Return the [x, y] coordinate for the center point of the cell that contains the specified text.  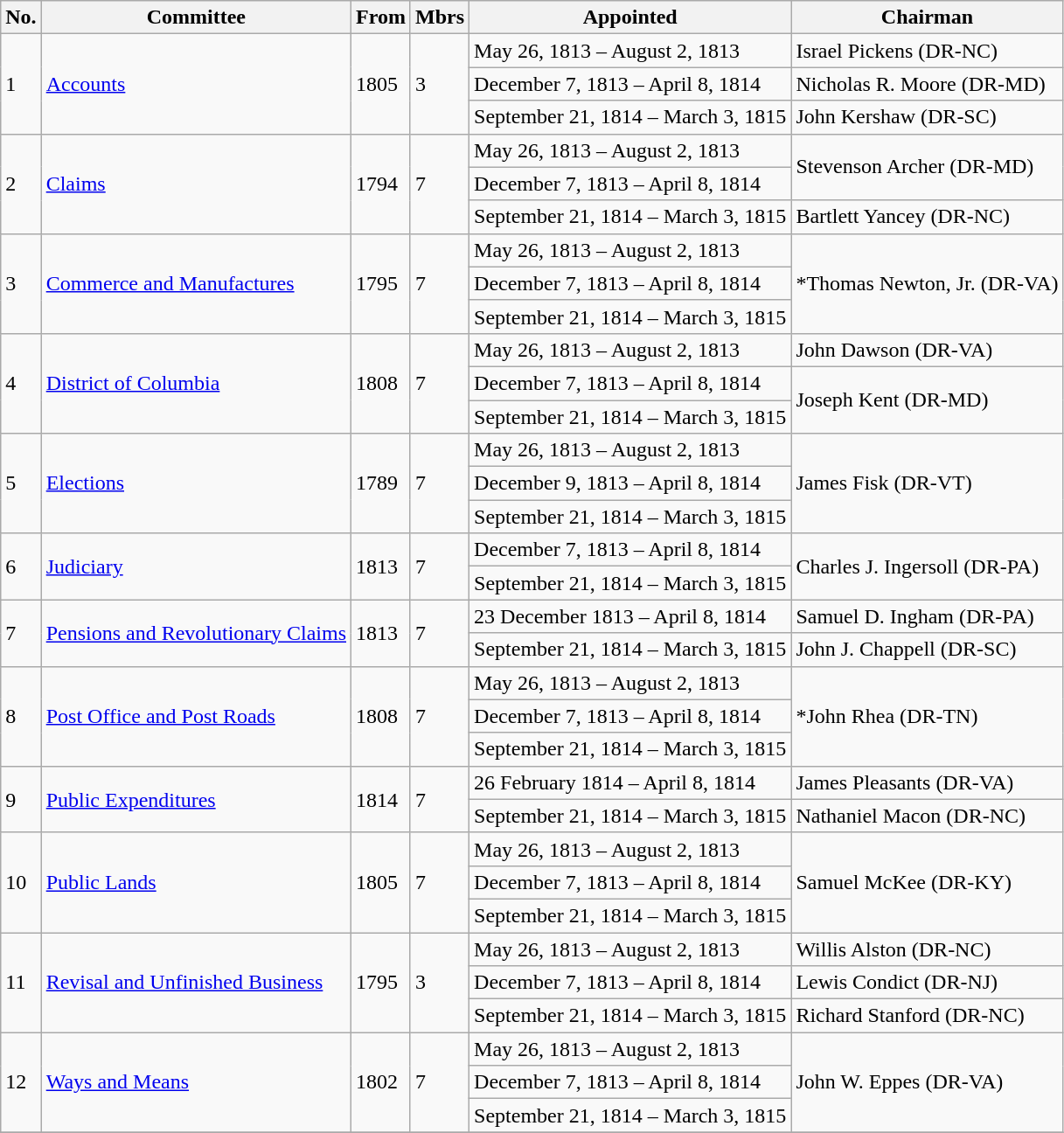
*Thomas Newton, Jr. (DR-VA) [927, 283]
Ways and Means [196, 1082]
Claims [196, 184]
Public Lands [196, 882]
Appointed [630, 17]
Bartlett Yancey (DR-NC) [927, 217]
Samuel McKee (DR-KY) [927, 882]
Mbrs [439, 17]
Chairman [927, 17]
No. [21, 17]
5 [21, 483]
Accounts [196, 84]
Richard Stanford (DR-NC) [927, 1016]
James Fisk (DR-VT) [927, 483]
Post Office and Post Roads [196, 716]
Willis Alston (DR-NC) [927, 949]
Public Expenditures [196, 799]
Charles J. Ingersoll (DR-PA) [927, 566]
Pensions and Revolutionary Claims [196, 633]
Stevenson Archer (DR-MD) [927, 167]
Commerce and Manufactures [196, 283]
Lewis Condict (DR-NJ) [927, 983]
1814 [381, 799]
Committee [196, 17]
26 February 1814 – April 8, 1814 [630, 782]
9 [21, 799]
4 [21, 383]
John Dawson (DR-VA) [927, 350]
1 [21, 84]
11 [21, 982]
8 [21, 716]
John Kershaw (DR-SC) [927, 117]
*John Rhea (DR-TN) [927, 716]
December 9, 1813 – April 8, 1814 [630, 483]
Samuel D. Ingham (DR-PA) [927, 616]
Joseph Kent (DR-MD) [927, 400]
Revisal and Unfinished Business [196, 982]
12 [21, 1082]
Elections [196, 483]
1794 [381, 184]
Judiciary [196, 566]
2 [21, 184]
10 [21, 882]
23 December 1813 – April 8, 1814 [630, 616]
6 [21, 566]
John J. Chappell (DR-SC) [927, 650]
Israel Pickens (DR-NC) [927, 51]
Nathaniel Macon (DR-NC) [927, 816]
1802 [381, 1082]
John W. Eppes (DR-VA) [927, 1082]
District of Columbia [196, 383]
1789 [381, 483]
From [381, 17]
James Pleasants (DR-VA) [927, 782]
Nicholas R. Moore (DR-MD) [927, 84]
